Capture the cell that displays the provided text and extract its [X, Y] central coordinate. 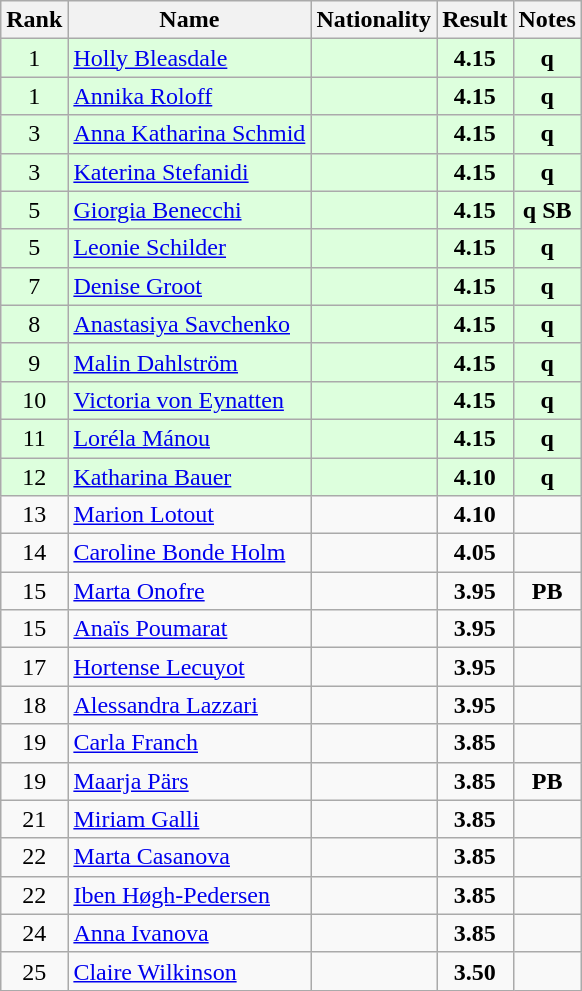
Anaïs Poumarat [190, 629]
10 [34, 400]
11 [34, 438]
Carla Franch [190, 743]
21 [34, 819]
Name [190, 20]
Claire Wilkinson [190, 971]
Katerina Stefanidi [190, 172]
Marion Lotout [190, 515]
Loréla Mánou [190, 438]
3.50 [475, 971]
14 [34, 553]
Leonie Schilder [190, 248]
Denise Groot [190, 286]
18 [34, 705]
Hortense Lecuyot [190, 667]
Anna Katharina Schmid [190, 134]
8 [34, 324]
Alessandra Lazzari [190, 705]
Annika Roloff [190, 96]
13 [34, 515]
Caroline Bonde Holm [190, 553]
4.05 [475, 553]
Katharina Bauer [190, 477]
24 [34, 933]
Anastasiya Savchenko [190, 324]
Marta Onofre [190, 591]
25 [34, 971]
Maarja Pärs [190, 781]
Giorgia Benecchi [190, 210]
Miriam Galli [190, 819]
Nationality [374, 20]
7 [34, 286]
Rank [34, 20]
Marta Casanova [190, 857]
12 [34, 477]
Victoria von Eynatten [190, 400]
Anna Ivanova [190, 933]
q SB [547, 210]
Notes [547, 20]
Malin Dahlström [190, 362]
9 [34, 362]
Holly Bleasdale [190, 58]
17 [34, 667]
Iben Høgh-Pedersen [190, 895]
Result [475, 20]
